From the cell containing the given text, extract its center point as [X, Y] coordinate. 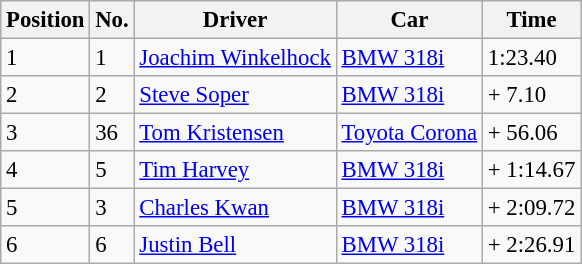
Toyota Corona [409, 133]
1:23.40 [532, 58]
4 [46, 170]
Charles Kwan [235, 208]
Tim Harvey [235, 170]
Joachim Winkelhock [235, 58]
Tom Kristensen [235, 133]
36 [112, 133]
Position [46, 20]
Car [409, 20]
+ 2:09.72 [532, 208]
Time [532, 20]
+ 1:14.67 [532, 170]
No. [112, 20]
Steve Soper [235, 95]
Driver [235, 20]
Justin Bell [235, 245]
+ 2:26.91 [532, 245]
+ 56.06 [532, 133]
+ 7.10 [532, 95]
